Return (X, Y) of the center of cell containing provided text 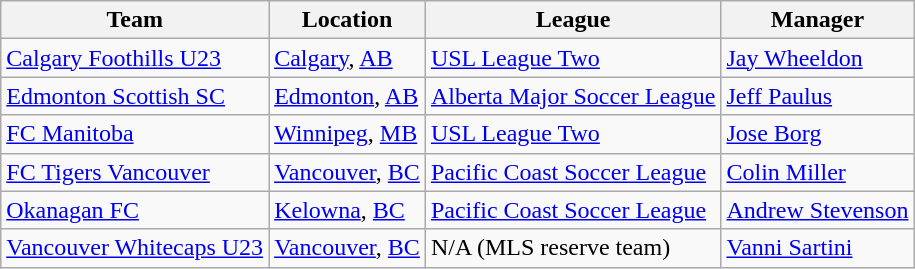
Location (348, 20)
Okanagan FC (135, 210)
League (573, 20)
Vanni Sartini (818, 248)
FC Manitoba (135, 134)
Jose Borg (818, 134)
Andrew Stevenson (818, 210)
Calgary Foothills U23 (135, 58)
FC Tigers Vancouver (135, 172)
Edmonton Scottish SC (135, 96)
Colin Miller (818, 172)
Edmonton, AB (348, 96)
Calgary, AB (348, 58)
Jay Wheeldon (818, 58)
Kelowna, BC (348, 210)
Alberta Major Soccer League (573, 96)
Manager (818, 20)
Vancouver Whitecaps U23 (135, 248)
Jeff Paulus (818, 96)
Team (135, 20)
N/A (MLS reserve team) (573, 248)
Winnipeg, MB (348, 134)
